Detect which cell encompasses the target text, then output its (X, Y) center coordinate. 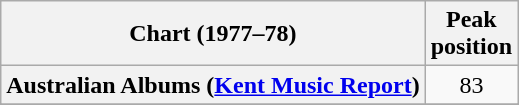
Australian Albums (Kent Music Report) (213, 85)
83 (471, 85)
Peakposition (471, 34)
Chart (1977–78) (213, 34)
